Extract the (X, Y) coordinate from the center of the cell holding the provided text.  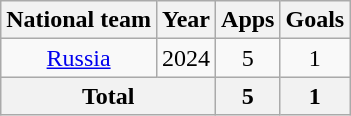
Goals (315, 20)
National team (79, 20)
Total (108, 96)
Russia (79, 58)
2024 (186, 58)
Year (186, 20)
Apps (248, 20)
